Extract the (X, Y) coordinate from the center of the cell holding the provided text.  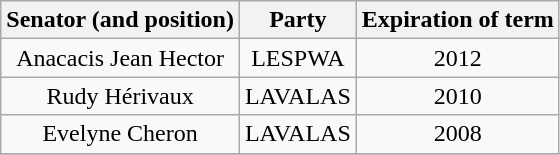
Party (298, 20)
Rudy Hérivaux (120, 96)
2010 (458, 96)
Expiration of term (458, 20)
Evelyne Cheron (120, 134)
2012 (458, 58)
2008 (458, 134)
Senator (and position) (120, 20)
Anacacis Jean Hector (120, 58)
LESPWA (298, 58)
